Return [x, y] of the center of cell containing provided text 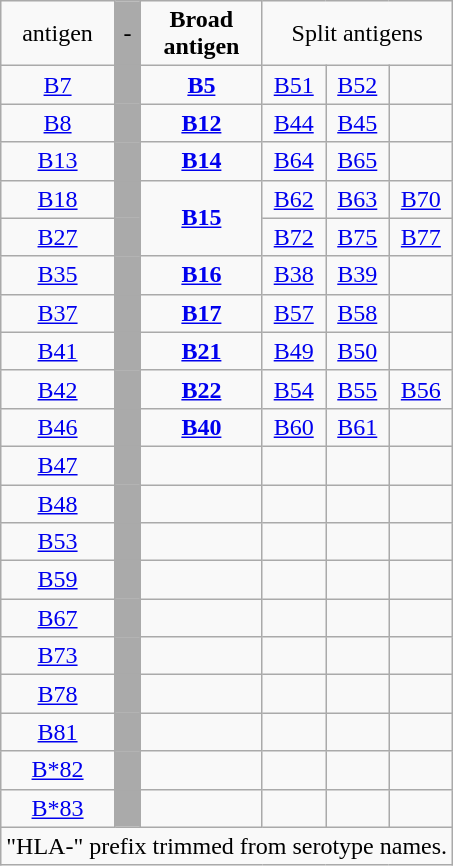
B22 [202, 389]
B81 [58, 732]
B77 [421, 237]
B57 [294, 313]
B13 [58, 161]
B75 [358, 237]
B17 [202, 313]
B42 [58, 389]
B65 [358, 161]
"HLA-" prefix trimmed from serotype names. [227, 846]
B73 [58, 656]
B15 [202, 218]
B61 [358, 427]
B27 [58, 237]
B60 [294, 427]
B14 [202, 161]
Broadantigen [202, 34]
B52 [358, 85]
B70 [421, 199]
antigen [58, 34]
B49 [294, 351]
B48 [58, 503]
B64 [294, 161]
B18 [58, 199]
B40 [202, 427]
B8 [58, 123]
B47 [58, 465]
B63 [358, 199]
B51 [294, 85]
B53 [58, 542]
B55 [358, 389]
B21 [202, 351]
B58 [358, 313]
B5 [202, 85]
B59 [58, 580]
B45 [358, 123]
B50 [358, 351]
B35 [58, 275]
B39 [358, 275]
B16 [202, 275]
B54 [294, 389]
B37 [58, 313]
B46 [58, 427]
B62 [294, 199]
B72 [294, 237]
B44 [294, 123]
Split antigens [358, 34]
B41 [58, 351]
- [127, 34]
B56 [421, 389]
B38 [294, 275]
B7 [58, 85]
B12 [202, 123]
B67 [58, 618]
B*83 [58, 808]
B*82 [58, 770]
B78 [58, 694]
